Identify which cell holds the provided text, then report its (x, y) central coordinate. 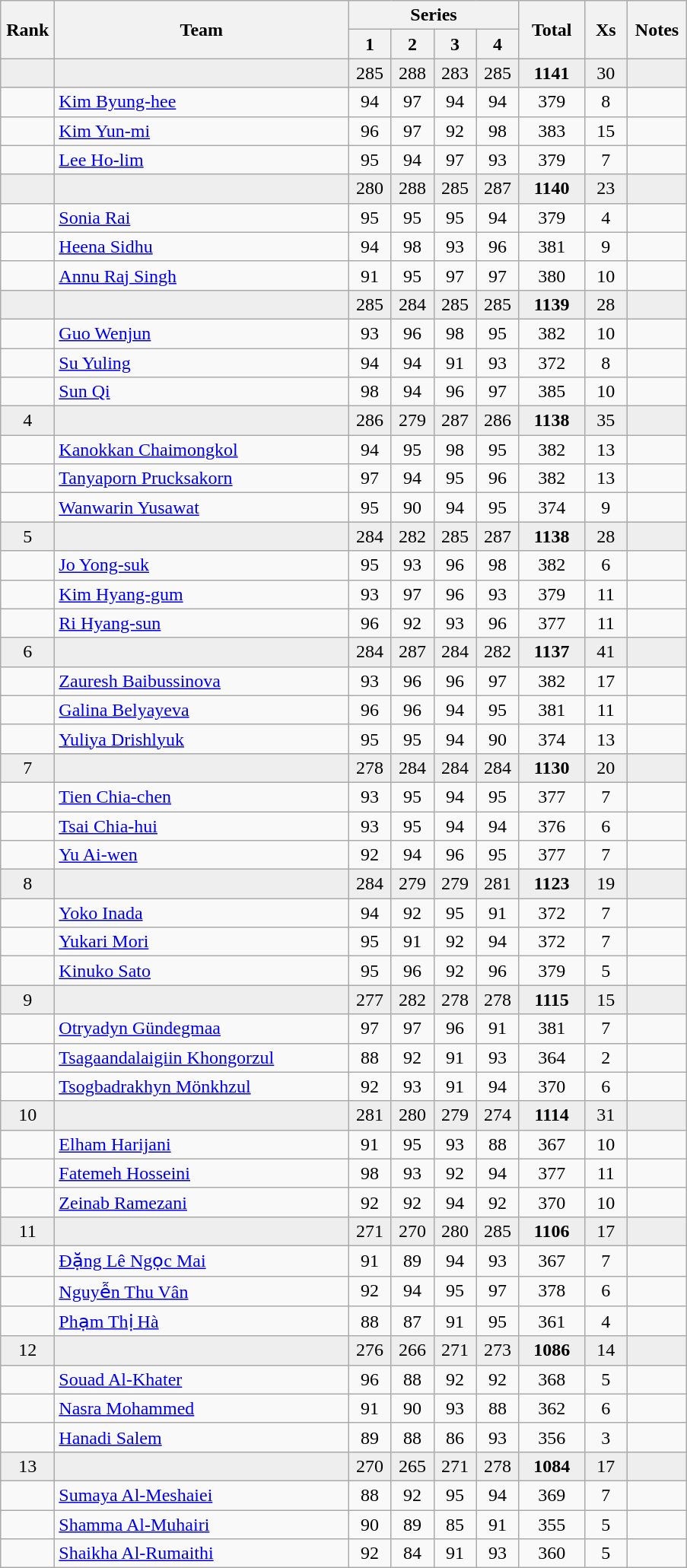
1115 (552, 1000)
Souad Al-Khater (202, 1379)
1 (370, 44)
362 (552, 1408)
Yu Ai-wen (202, 855)
Kim Yun-mi (202, 131)
1084 (552, 1466)
Team (202, 30)
Ri Hyang-sun (202, 623)
Sun Qi (202, 392)
Total (552, 30)
283 (455, 73)
Kim Byung-hee (202, 102)
Shamma Al-Muhairi (202, 1524)
Tanyaporn Prucksakorn (202, 479)
273 (498, 1350)
Jo Yong-suk (202, 565)
369 (552, 1495)
Tien Chia-chen (202, 797)
Elham Harijani (202, 1144)
Yukari Mori (202, 942)
Zauresh Baibussinova (202, 681)
41 (606, 652)
85 (455, 1524)
378 (552, 1291)
355 (552, 1524)
360 (552, 1554)
31 (606, 1115)
Sumaya Al-Meshaiei (202, 1495)
23 (606, 189)
86 (455, 1437)
87 (412, 1322)
35 (606, 421)
356 (552, 1437)
1139 (552, 304)
265 (412, 1466)
Tsagaandalaigiin Khongorzul (202, 1058)
Tsogbadrakhyn Mönkhzul (202, 1086)
Đặng Lê Ngọc Mai (202, 1261)
Yoko Inada (202, 913)
277 (370, 1000)
Yuliya Drishlyuk (202, 739)
1130 (552, 768)
Sonia Rai (202, 218)
Zeinab Ramezani (202, 1202)
Kinuko Sato (202, 971)
Annu Raj Singh (202, 275)
Xs (606, 30)
1086 (552, 1350)
385 (552, 392)
14 (606, 1350)
19 (606, 884)
20 (606, 768)
274 (498, 1115)
Tsai Chia-hui (202, 825)
Lee Ho-lim (202, 160)
Phạm Thị Hà (202, 1322)
Shaikha Al-Rumaithi (202, 1554)
1106 (552, 1231)
30 (606, 73)
Wanwarin Yusawat (202, 507)
Guo Wenjun (202, 333)
1141 (552, 73)
380 (552, 275)
376 (552, 825)
12 (27, 1350)
361 (552, 1322)
383 (552, 131)
266 (412, 1350)
Rank (27, 30)
Kim Hyang-gum (202, 594)
368 (552, 1379)
Heena Sidhu (202, 246)
Notes (657, 30)
Su Yuling (202, 363)
364 (552, 1058)
1140 (552, 189)
Galina Belyayeva (202, 710)
1114 (552, 1115)
Kanokkan Chaimongkol (202, 450)
276 (370, 1350)
1137 (552, 652)
Nasra Mohammed (202, 1408)
Otryadyn Gündegmaa (202, 1029)
Fatemeh Hosseini (202, 1173)
Hanadi Salem (202, 1437)
1123 (552, 884)
84 (412, 1554)
Nguyễn Thu Vân (202, 1291)
Series (434, 15)
